Output the [X, Y] coordinate of the center of the cell containing the given text.  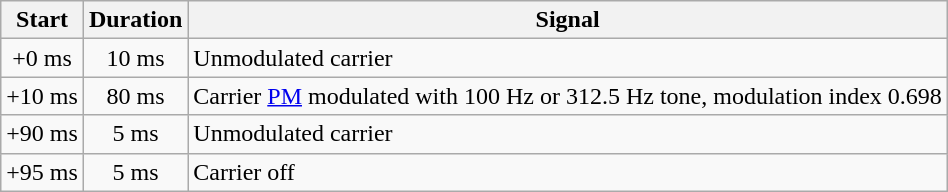
+95 ms [42, 172]
10 ms [135, 58]
+10 ms [42, 96]
Signal [568, 20]
+0 ms [42, 58]
Carrier PM modulated with 100 Hz or 312.5 Hz tone, modulation index 0.698 [568, 96]
+90 ms [42, 134]
Carrier off [568, 172]
Start [42, 20]
Duration [135, 20]
80 ms [135, 96]
